Pinpoint the cell where the given text exists, returning its [X, Y] midpoint coordinate. 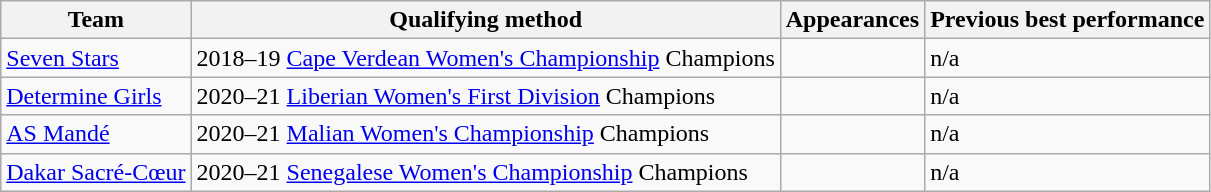
Qualifying method [486, 20]
2020–21 Senegalese Women's Championship Champions [486, 172]
Previous best performance [1068, 20]
Team [96, 20]
Seven Stars [96, 58]
Dakar Sacré-Cœur [96, 172]
2020–21 Malian Women's Championship Champions [486, 134]
2018–19 Cape Verdean Women's Championship Champions [486, 58]
AS Mandé [96, 134]
Determine Girls [96, 96]
2020–21 Liberian Women's First Division Champions [486, 96]
Appearances [852, 20]
